Capture the cell that displays the provided text and extract its [X, Y] central coordinate. 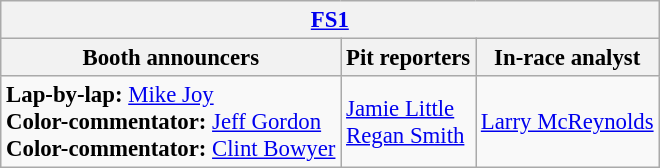
In-race analyst [568, 58]
Lap-by-lap: Mike JoyColor-commentator: Jeff GordonColor-commentator: Clint Bowyer [171, 122]
Booth announcers [171, 58]
FS1 [330, 20]
Pit reporters [408, 58]
Jamie LittleRegan Smith [408, 122]
Larry McReynolds [568, 122]
